From the cell containing the given text, extract its center point as [X, Y] coordinate. 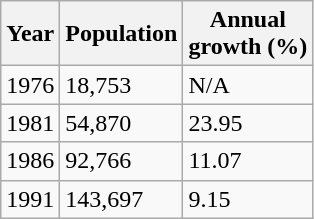
1991 [30, 199]
1986 [30, 161]
18,753 [122, 85]
23.95 [248, 123]
1976 [30, 85]
92,766 [122, 161]
Population [122, 34]
N/A [248, 85]
143,697 [122, 199]
1981 [30, 123]
54,870 [122, 123]
11.07 [248, 161]
Year [30, 34]
Annualgrowth (%) [248, 34]
9.15 [248, 199]
